Detect which cell encompasses the target text, then output its [x, y] center coordinate. 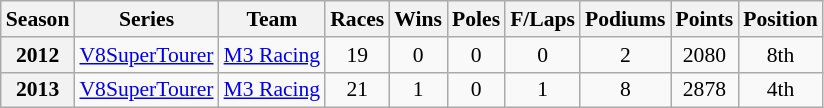
2080 [705, 55]
Races [357, 19]
2878 [705, 90]
2 [626, 55]
Poles [476, 19]
Points [705, 19]
Podiums [626, 19]
F/Laps [542, 19]
19 [357, 55]
Series [146, 19]
21 [357, 90]
2012 [38, 55]
Position [780, 19]
4th [780, 90]
2013 [38, 90]
Team [272, 19]
8 [626, 90]
Season [38, 19]
Wins [418, 19]
8th [780, 55]
